Identify which cell holds the provided text, then report its [X, Y] central coordinate. 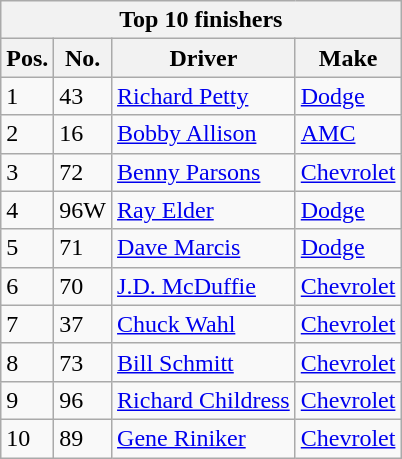
4 [28, 210]
Bobby Allison [204, 134]
Driver [204, 58]
73 [83, 362]
6 [28, 286]
Ray Elder [204, 210]
70 [83, 286]
Make [348, 58]
J.D. McDuffie [204, 286]
Dave Marcis [204, 248]
16 [83, 134]
Gene Riniker [204, 438]
Chuck Wahl [204, 324]
43 [83, 96]
37 [83, 324]
72 [83, 172]
2 [28, 134]
96W [83, 210]
AMC [348, 134]
Richard Petty [204, 96]
89 [83, 438]
3 [28, 172]
Benny Parsons [204, 172]
7 [28, 324]
96 [83, 400]
71 [83, 248]
Top 10 finishers [201, 20]
8 [28, 362]
9 [28, 400]
Bill Schmitt [204, 362]
1 [28, 96]
Pos. [28, 58]
No. [83, 58]
10 [28, 438]
5 [28, 248]
Richard Childress [204, 400]
